Detect which cell encompasses the target text, then output its [x, y] center coordinate. 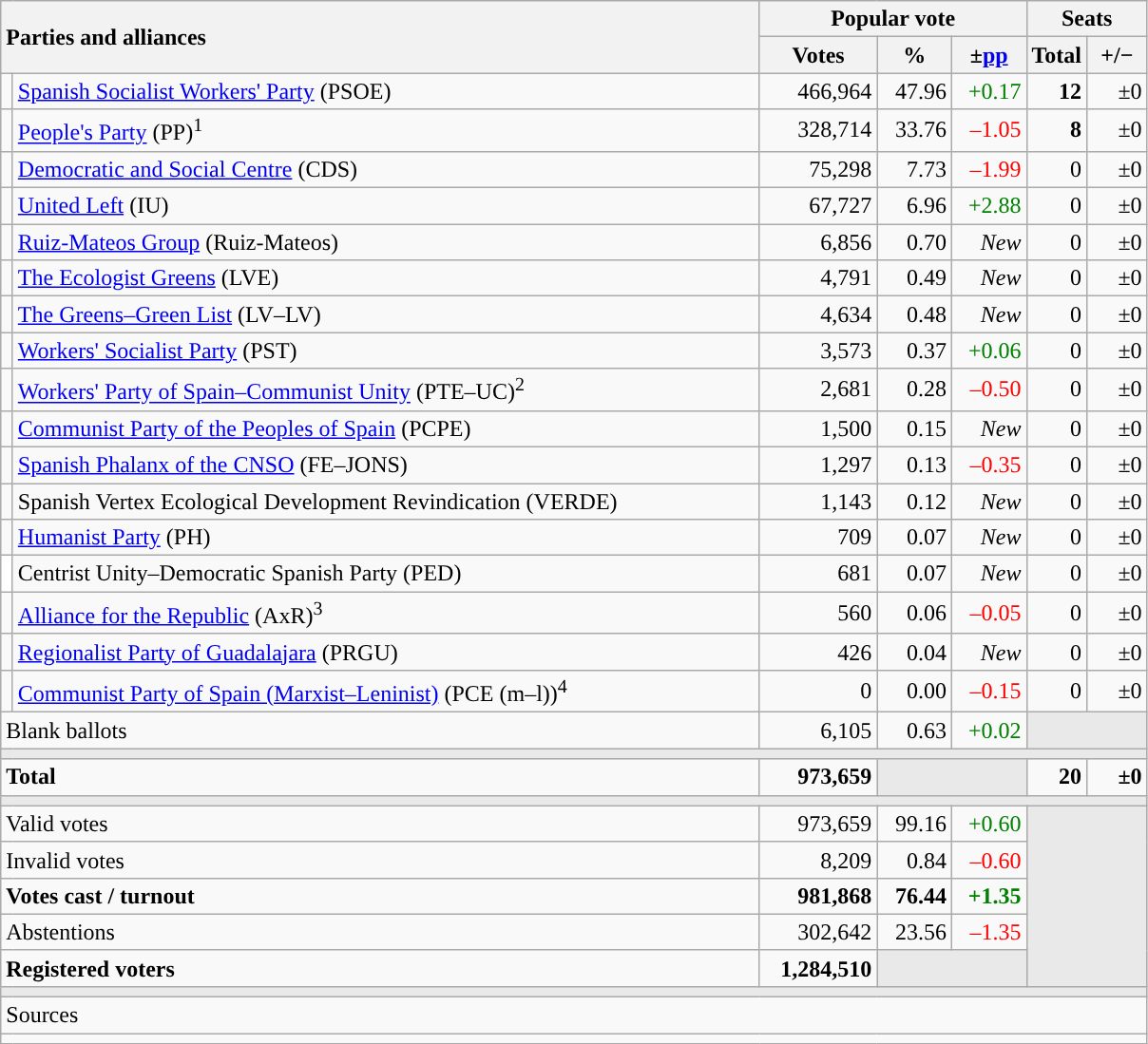
Sources [574, 1016]
Humanist Party (PH) [386, 538]
+0.06 [988, 351]
75,298 [818, 169]
Communist Party of the Peoples of Spain (PCPE) [386, 428]
Valid votes [380, 824]
67,727 [818, 206]
560 [818, 614]
United Left (IU) [386, 206]
±pp [988, 55]
Seats [1087, 19]
Democratic and Social Centre (CDS) [386, 169]
Registered voters [380, 968]
Spanish Phalanx of the CNSO (FE–JONS) [386, 465]
1,297 [818, 465]
8,209 [818, 860]
981,868 [818, 896]
0.63 [914, 731]
2,681 [818, 389]
The Greens–Green List (LV–LV) [386, 314]
302,642 [818, 932]
3,573 [818, 351]
Alliance for the Republic (AxR)3 [386, 614]
Votes [818, 55]
The Ecologist Greens (LVE) [386, 278]
0.15 [914, 428]
Centrist Unity–Democratic Spanish Party (PED) [386, 574]
Invalid votes [380, 860]
681 [818, 574]
+1.35 [988, 896]
6,856 [818, 242]
Communist Party of Spain (Marxist–Leninist) (PCE (m–l))4 [386, 692]
% [914, 55]
4,634 [818, 314]
709 [818, 538]
23.56 [914, 932]
–0.60 [988, 860]
Spanish Vertex Ecological Development Revindication (VERDE) [386, 502]
Spanish Socialist Workers' Party (PSOE) [386, 91]
–0.50 [988, 389]
Regionalist Party of Guadalajara (PRGU) [386, 652]
0.06 [914, 614]
0.04 [914, 652]
Workers' Socialist Party (PST) [386, 351]
Ruiz-Mateos Group (Ruiz-Mateos) [386, 242]
–1.35 [988, 932]
Parties and alliances [380, 37]
328,714 [818, 131]
76.44 [914, 896]
0.84 [914, 860]
426 [818, 652]
Abstentions [380, 932]
0.28 [914, 389]
466,964 [818, 91]
Workers' Party of Spain–Communist Unity (PTE–UC)2 [386, 389]
–1.99 [988, 169]
12 [1057, 91]
Blank ballots [380, 731]
4,791 [818, 278]
1,143 [818, 502]
+0.60 [988, 824]
0.13 [914, 465]
8 [1057, 131]
47.96 [914, 91]
People's Party (PP)1 [386, 131]
+2.88 [988, 206]
7.73 [914, 169]
0.70 [914, 242]
33.76 [914, 131]
0.37 [914, 351]
+0.17 [988, 91]
0.12 [914, 502]
6.96 [914, 206]
–0.05 [988, 614]
–0.35 [988, 465]
–0.15 [988, 692]
Popular vote [893, 19]
6,105 [818, 731]
0.49 [914, 278]
0.48 [914, 314]
+/− [1118, 55]
20 [1057, 777]
0.00 [914, 692]
1,284,510 [818, 968]
–1.05 [988, 131]
+0.02 [988, 731]
99.16 [914, 824]
1,500 [818, 428]
Votes cast / turnout [380, 896]
